From the cell containing the given text, extract its center point as (x, y) coordinate. 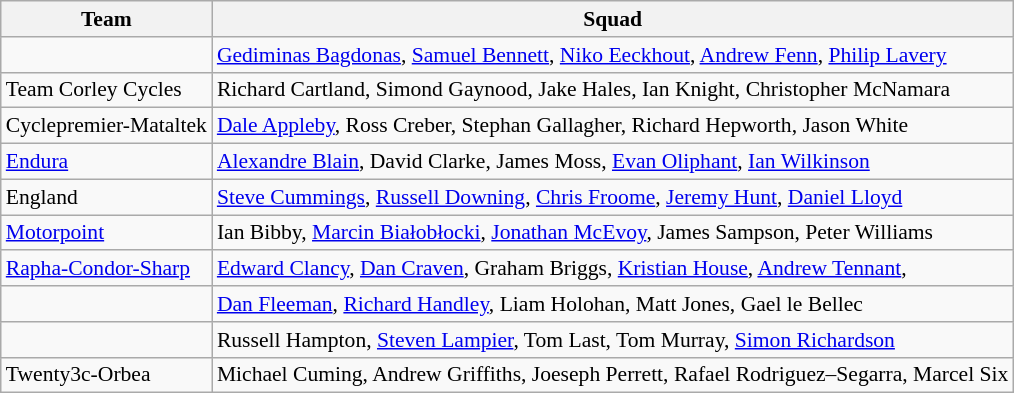
Dale Appleby, Ross Creber, Stephan Gallagher, Richard Hepworth, Jason White (613, 126)
Motorpoint (106, 233)
Russell Hampton, Steven Lampier, Tom Last, Tom Murray, Simon Richardson (613, 340)
Gediminas Bagdonas, Samuel Bennett, Niko Eeckhout, Andrew Fenn, Philip Lavery (613, 55)
Ian Bibby, Marcin Białobłocki, Jonathan McEvoy, James Sampson, Peter Williams (613, 233)
Cyclepremier-Mataltek (106, 126)
Squad (613, 19)
Endura (106, 162)
Richard Cartland, Simond Gaynood, Jake Hales, Ian Knight, Christopher McNamara (613, 90)
Team (106, 19)
England (106, 197)
Twenty3c-Orbea (106, 375)
Michael Cuming, Andrew Griffiths, Joeseph Perrett, Rafael Rodriguez–Segarra, Marcel Six (613, 375)
Alexandre Blain, David Clarke, James Moss, Evan Oliphant, Ian Wilkinson (613, 162)
Dan Fleeman, Richard Handley, Liam Holohan, Matt Jones, Gael le Bellec (613, 304)
Rapha-Condor-Sharp (106, 269)
Edward Clancy, Dan Craven, Graham Briggs, Kristian House, Andrew Tennant, (613, 269)
Team Corley Cycles (106, 90)
Steve Cummings, Russell Downing, Chris Froome, Jeremy Hunt, Daniel Lloyd (613, 197)
